Search for the cell housing the specified text and yield its (X, Y) center coordinate. 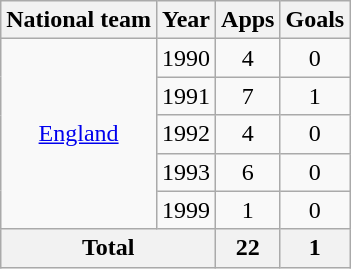
1992 (186, 134)
Total (108, 248)
Goals (315, 20)
Apps (248, 20)
1990 (186, 58)
England (79, 134)
1993 (186, 172)
22 (248, 248)
Year (186, 20)
National team (79, 20)
1999 (186, 210)
7 (248, 96)
1991 (186, 96)
6 (248, 172)
